For the text-containing cell, return its midpoint in (X, Y) coordinate format. 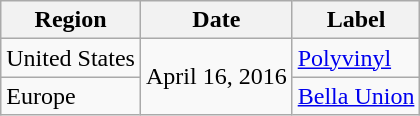
Label (356, 20)
April 16, 2016 (216, 77)
Europe (71, 96)
Date (216, 20)
United States (71, 58)
Polyvinyl (356, 58)
Region (71, 20)
Bella Union (356, 96)
